Output the [x, y] coordinate of the center of the cell containing the given text.  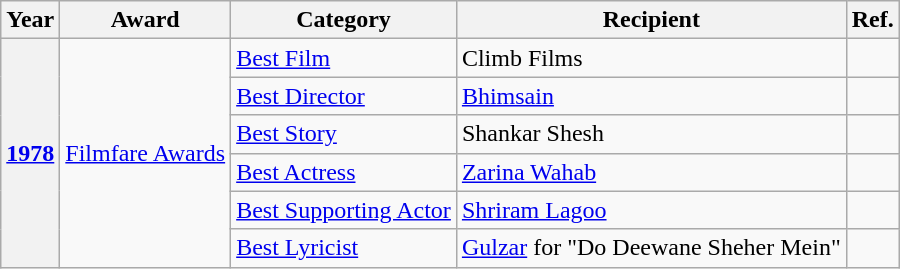
Shankar Shesh [651, 134]
Year [30, 20]
Ref. [872, 20]
Category [344, 20]
Filmfare Awards [146, 153]
Recipient [651, 20]
Best Actress [344, 172]
Best Story [344, 134]
1978 [30, 153]
Best Film [344, 58]
Award [146, 20]
Climb Films [651, 58]
Zarina Wahab [651, 172]
Bhimsain [651, 96]
Best Lyricist [344, 248]
Gulzar for "Do Deewane Sheher Mein" [651, 248]
Best Director [344, 96]
Best Supporting Actor [344, 210]
Shriram Lagoo [651, 210]
